Return [X, Y] of the center of cell containing provided text 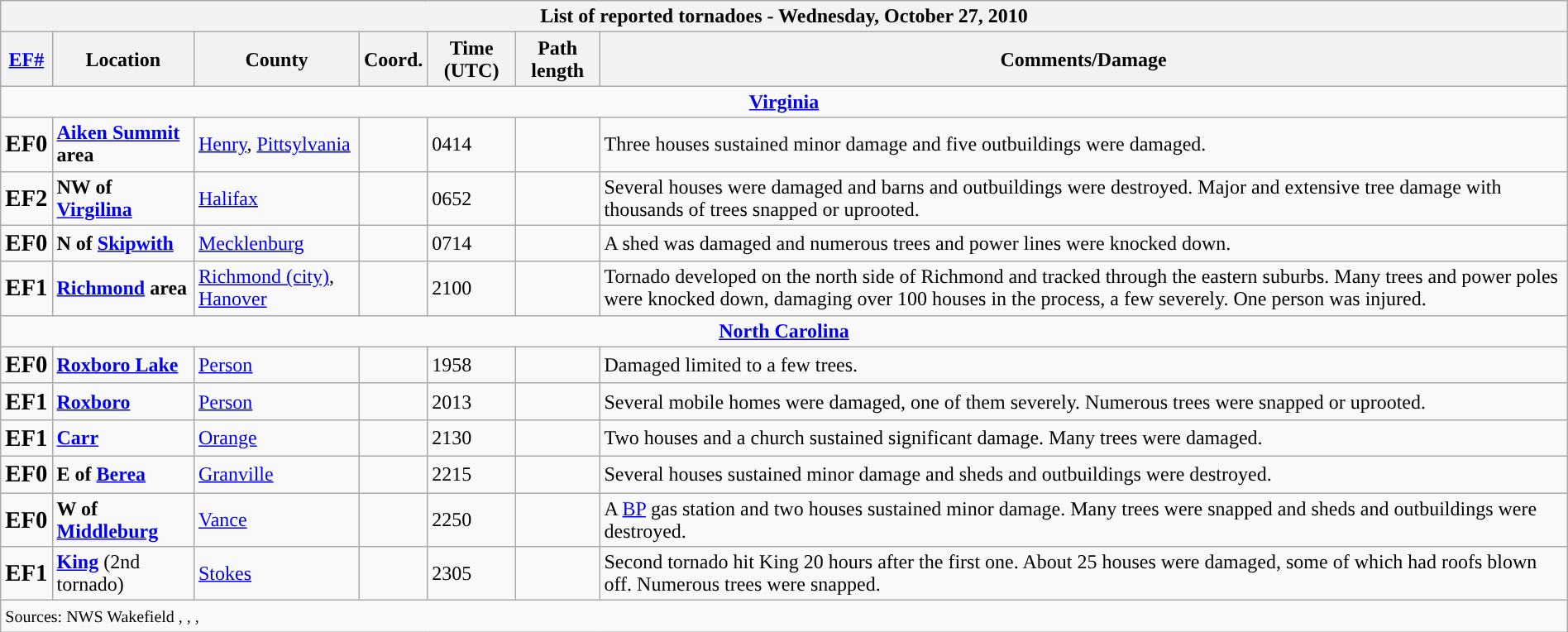
2130 [471, 438]
Henry, Pittsylvania [276, 144]
2305 [471, 574]
0414 [471, 144]
Aiken Summit area [122, 144]
Halifax [276, 199]
Comments/Damage [1083, 60]
List of reported tornadoes - Wednesday, October 27, 2010 [784, 17]
Vance [276, 519]
2250 [471, 519]
North Carolina [784, 331]
Damaged limited to a few trees. [1083, 365]
Roxboro [122, 401]
Several houses sustained minor damage and sheds and outbuildings were destroyed. [1083, 474]
Stokes [276, 574]
Orange [276, 438]
Second tornado hit King 20 hours after the first one. About 25 houses were damaged, some of which had roofs blown off. Numerous trees were snapped. [1083, 574]
NW of Virgilina [122, 199]
Sources: NWS Wakefield , , , [784, 616]
Carr [122, 438]
2215 [471, 474]
County [276, 60]
Location [122, 60]
Virginia [784, 102]
Coord. [393, 60]
King (2nd tornado) [122, 574]
Three houses sustained minor damage and five outbuildings were damaged. [1083, 144]
1958 [471, 365]
W of Middleburg [122, 519]
Mecklenburg [276, 243]
Roxboro Lake [122, 365]
Granville [276, 474]
Richmond area [122, 288]
EF2 [26, 199]
2013 [471, 401]
Several mobile homes were damaged, one of them severely. Numerous trees were snapped or uprooted. [1083, 401]
Richmond (city), Hanover [276, 288]
Several houses were damaged and barns and outbuildings were destroyed. Major and extensive tree damage with thousands of trees snapped or uprooted. [1083, 199]
A shed was damaged and numerous trees and power lines were knocked down. [1083, 243]
0652 [471, 199]
A BP gas station and two houses sustained minor damage. Many trees were snapped and sheds and outbuildings were destroyed. [1083, 519]
2100 [471, 288]
EF# [26, 60]
0714 [471, 243]
Time (UTC) [471, 60]
Two houses and a church sustained significant damage. Many trees were damaged. [1083, 438]
E of Berea [122, 474]
Path length [557, 60]
N of Skipwith [122, 243]
